Capture the cell that displays the provided text and extract its (x, y) central coordinate. 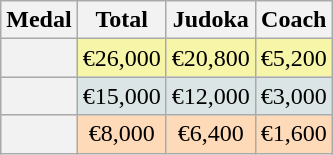
€26,000 (122, 58)
€5,200 (294, 58)
Medal (39, 20)
Total (122, 20)
€6,400 (210, 134)
€20,800 (210, 58)
Coach (294, 20)
€3,000 (294, 96)
Judoka (210, 20)
€1,600 (294, 134)
€8,000 (122, 134)
€12,000 (210, 96)
€15,000 (122, 96)
